Extract the (x, y) coordinate from the center of the cell holding the provided text.  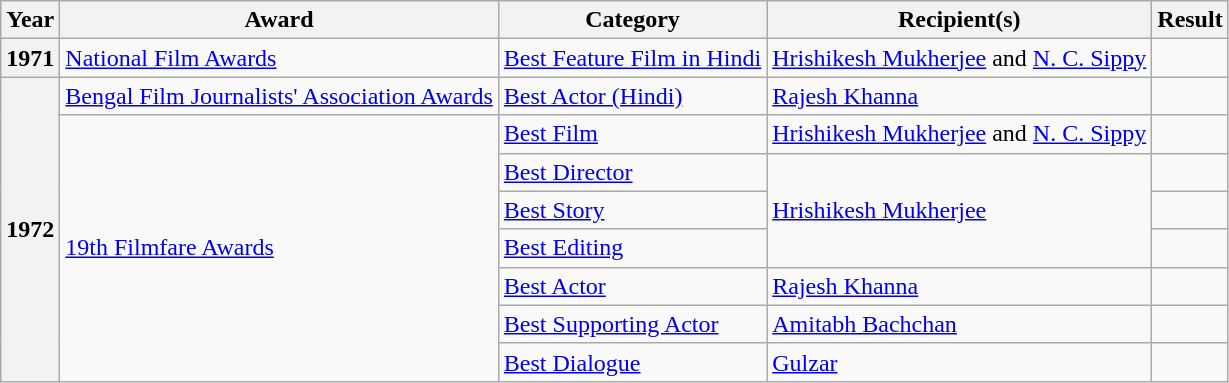
1971 (30, 58)
Best Supporting Actor (632, 324)
Award (280, 20)
National Film Awards (280, 58)
Best Actor (Hindi) (632, 96)
Best Editing (632, 248)
19th Filmfare Awards (280, 248)
Best Story (632, 210)
Result (1190, 20)
1972 (30, 229)
Year (30, 20)
Hrishikesh Mukherjee (960, 210)
Best Film (632, 134)
Category (632, 20)
Best Feature Film in Hindi (632, 58)
Best Actor (632, 286)
Recipient(s) (960, 20)
Best Director (632, 172)
Gulzar (960, 362)
Best Dialogue (632, 362)
Amitabh Bachchan (960, 324)
Bengal Film Journalists' Association Awards (280, 96)
